Determine the (x, y) coordinate at the center of the cell enclosing the given text.  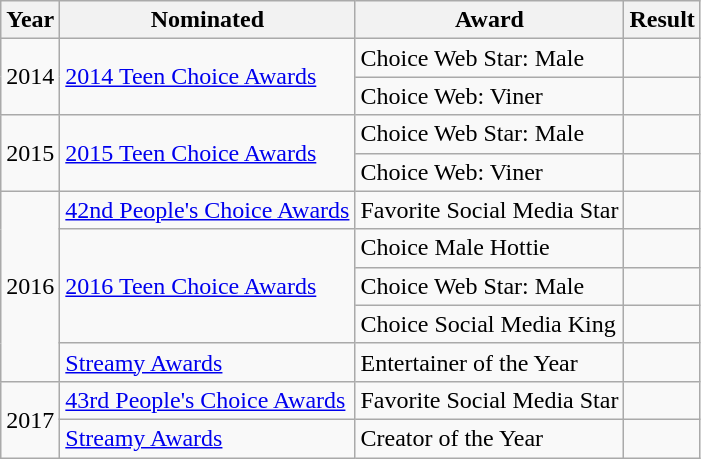
Creator of the Year (490, 438)
42nd People's Choice Awards (208, 210)
2017 (30, 419)
2014 (30, 77)
Entertainer of the Year (490, 362)
Result (662, 20)
Choice Social Media King (490, 324)
2015 Teen Choice Awards (208, 153)
Year (30, 20)
2014 Teen Choice Awards (208, 77)
Award (490, 20)
43rd People's Choice Awards (208, 400)
2016 (30, 286)
2015 (30, 153)
Nominated (208, 20)
2016 Teen Choice Awards (208, 286)
Choice Male Hottie (490, 248)
